Provide the (X, Y) coordinate of the cell's center where the given text is located.  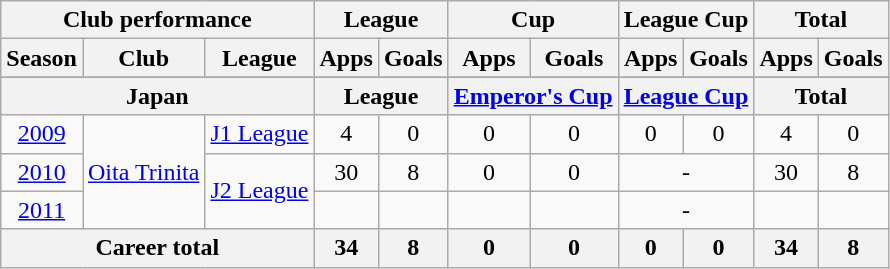
J2 League (260, 191)
2009 (42, 134)
Club (143, 58)
2010 (42, 172)
J1 League (260, 134)
Career total (158, 248)
Season (42, 58)
Emperor's Cup (533, 96)
Japan (158, 96)
Oita Trinita (143, 172)
2011 (42, 210)
Club performance (158, 20)
Cup (533, 20)
